Pinpoint the cell where the given text exists, returning its (X, Y) midpoint coordinate. 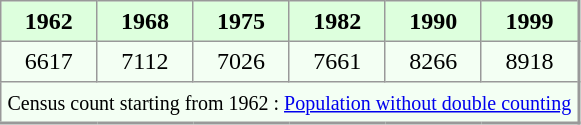
7661 (337, 61)
7026 (241, 61)
6617 (49, 61)
1990 (433, 21)
8266 (433, 61)
1999 (530, 21)
7112 (145, 61)
Census count starting from 1962 : Population without double counting (290, 102)
1962 (49, 21)
1975 (241, 21)
1982 (337, 21)
8918 (530, 61)
1968 (145, 21)
